Output the (x, y) coordinate of the center of the cell containing the given text.  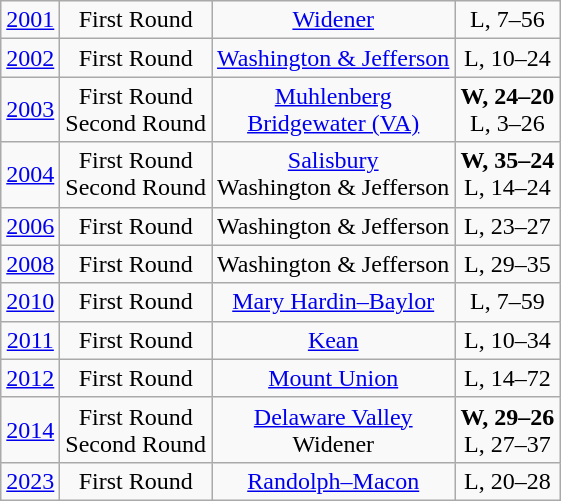
L, 23–27 (508, 226)
2004 (30, 174)
Mount Union (334, 378)
L, 7–59 (508, 302)
2014 (30, 430)
2010 (30, 302)
2011 (30, 340)
L, 7–56 (508, 20)
Widener (334, 20)
L, 14–72 (508, 378)
Delaware ValleyWidener (334, 430)
W, 24–20L, 3–26 (508, 110)
2002 (30, 58)
Mary Hardin–Baylor (334, 302)
Kean (334, 340)
2023 (30, 481)
L, 29–35 (508, 264)
SalisburyWashington & Jefferson (334, 174)
2003 (30, 110)
2012 (30, 378)
2006 (30, 226)
L, 10–24 (508, 58)
L, 10–34 (508, 340)
2001 (30, 20)
W, 35–24L, 14–24 (508, 174)
Randolph–Macon (334, 481)
W, 29–26L, 27–37 (508, 430)
2008 (30, 264)
L, 20–28 (508, 481)
MuhlenbergBridgewater (VA) (334, 110)
